Pinpoint the cell where the given text exists, returning its [X, Y] midpoint coordinate. 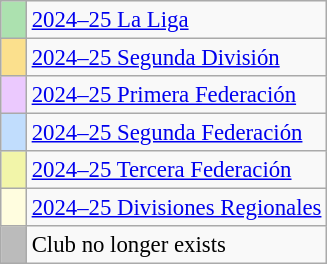
Club no longer exists [176, 245]
2024–25 Primera Federación [176, 95]
2024–25 Segunda Federación [176, 133]
2024–25 Divisiones Regionales [176, 208]
2024–25 La Liga [176, 20]
2024–25 Tercera Federación [176, 170]
2024–25 Segunda División [176, 58]
